Scan for the cell matching the given text and deliver its (X, Y) coordinate at center. 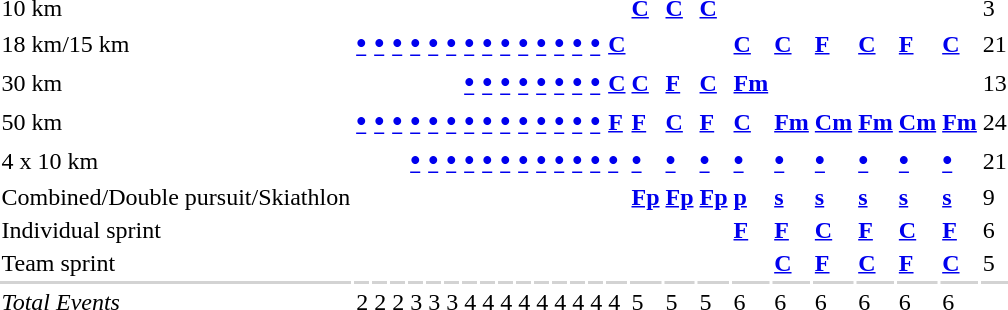
Team sprint (176, 263)
Individual sprint (176, 230)
9 (994, 197)
30 km (176, 83)
13 (994, 83)
4 x 10 km (176, 161)
50 km (176, 122)
6 (994, 230)
24 (994, 122)
5 (994, 263)
p (751, 197)
18 km/15 km (176, 44)
Combined/Double pursuit/Skiathlon (176, 197)
